Return the [X, Y] coordinate for the center point of the cell that contains the specified text.  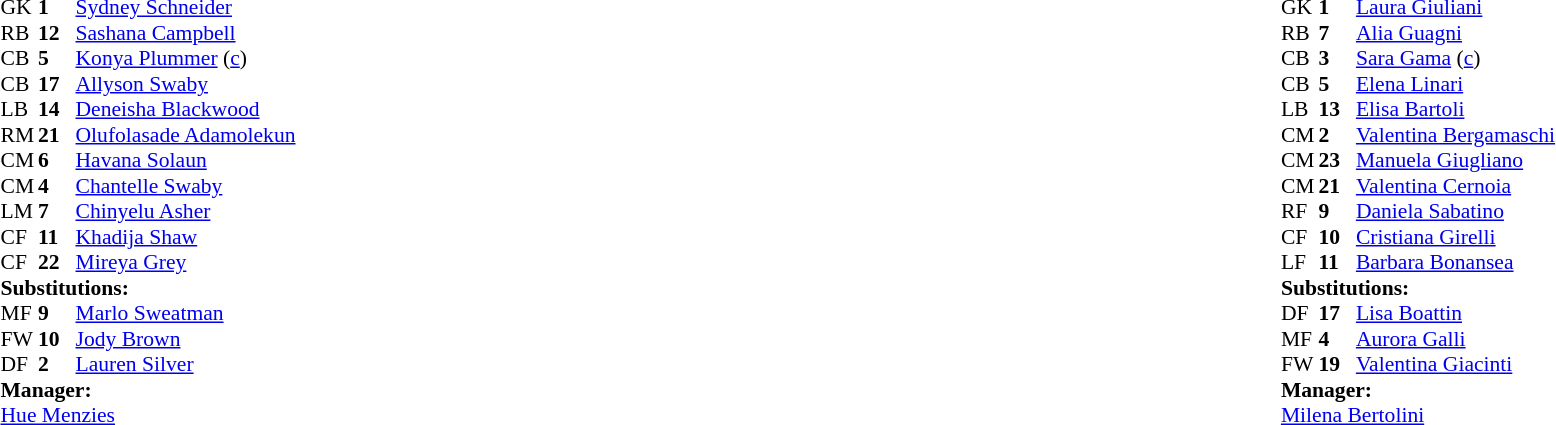
14 [57, 109]
19 [1337, 365]
Manuela Giugliano [1456, 161]
Lisa Boattin [1456, 313]
Sashana Campbell [186, 33]
Valentina Bergamaschi [1456, 135]
Chinyelu Asher [186, 211]
Valentina Giacinti [1456, 365]
LM [19, 211]
Khadija Shaw [186, 237]
13 [1337, 109]
Mireya Grey [186, 263]
RM [19, 135]
Deneisha Blackwood [186, 109]
Alia Guagni [1456, 33]
Cristiana Girelli [1456, 237]
Aurora Galli [1456, 339]
Daniela Sabatino [1456, 211]
Konya Plummer (c) [186, 59]
Valentina Cernoia [1456, 186]
Elena Linari [1456, 84]
12 [57, 33]
Elisa Bartoli [1456, 109]
Allyson Swaby [186, 84]
Marlo Sweatman [186, 313]
Sara Gama (c) [1456, 59]
22 [57, 263]
3 [1337, 59]
Havana Solaun [186, 161]
Barbara Bonansea [1456, 263]
Chantelle Swaby [186, 186]
Olufolasade Adamolekun [186, 135]
Jody Brown [186, 339]
6 [57, 161]
LF [1300, 263]
23 [1337, 161]
RF [1300, 211]
Lauren Silver [186, 365]
